Find where the given text appears and provide that cell's center as (X, Y) coordinate. 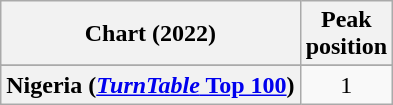
Nigeria (TurnTable Top 100) (150, 85)
Chart (2022) (150, 34)
Peakposition (346, 34)
1 (346, 85)
